Detect which cell encompasses the target text, then output its [x, y] center coordinate. 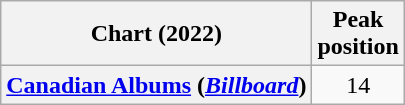
Chart (2022) [156, 34]
14 [358, 85]
Peakposition [358, 34]
Canadian Albums (Billboard) [156, 85]
